Locate the cell with the specified text and output its [X, Y] center coordinate. 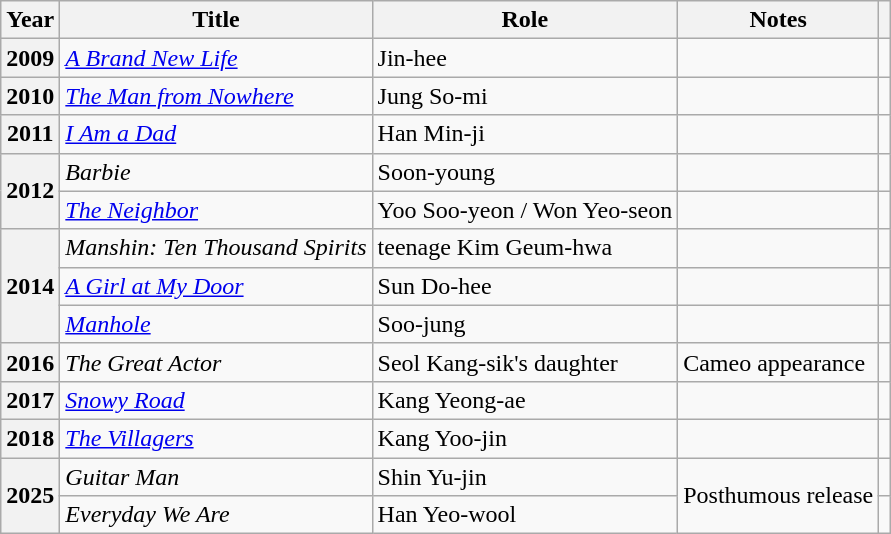
Role [525, 20]
Soon-young [525, 172]
I Am a Dad [216, 134]
Seol Kang-sik's daughter [525, 362]
Han Min-ji [525, 134]
Notes [778, 20]
Year [30, 20]
The Man from Nowhere [216, 96]
Title [216, 20]
2018 [30, 438]
Manshin: Ten Thousand Spirits [216, 248]
2014 [30, 286]
Yoo Soo-yeon / Won Yeo-seon [525, 210]
Sun Do-hee [525, 286]
Snowy Road [216, 400]
The Great Actor [216, 362]
Shin Yu-jin [525, 477]
A Brand New Life [216, 58]
2010 [30, 96]
The Villagers [216, 438]
Cameo appearance [778, 362]
Manhole [216, 324]
Kang Yeong-ae [525, 400]
A Girl at My Door [216, 286]
Jung So-mi [525, 96]
Barbie [216, 172]
2025 [30, 496]
Kang Yoo-jin [525, 438]
Guitar Man [216, 477]
Han Yeo-wool [525, 515]
2017 [30, 400]
Jin-hee [525, 58]
2009 [30, 58]
The Neighbor [216, 210]
2011 [30, 134]
Posthumous release [778, 496]
2016 [30, 362]
Everyday We Are [216, 515]
teenage Kim Geum-hwa [525, 248]
Soo-jung [525, 324]
2012 [30, 191]
